Find where the given text appears and provide that cell's center as [X, Y] coordinate. 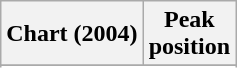
Chart (2004) [72, 34]
Peak position [189, 34]
